Pinpoint the cell where the given text exists, returning its [X, Y] midpoint coordinate. 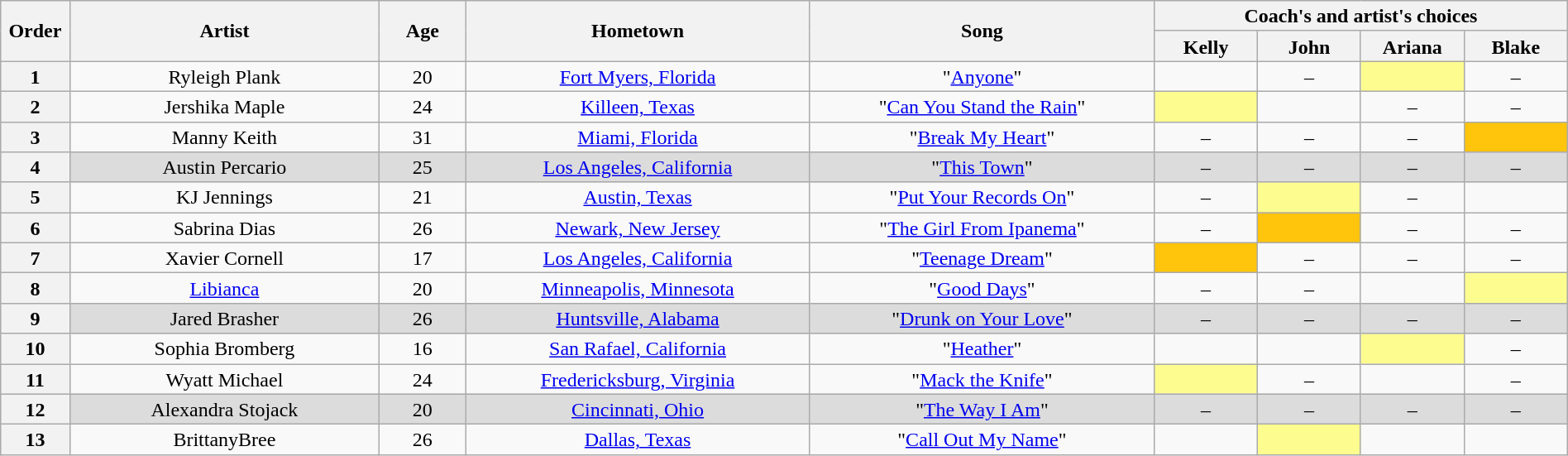
31 [423, 137]
"Break My Heart" [982, 137]
Ryleigh Plank [225, 76]
Dallas, Texas [638, 440]
5 [35, 197]
Ariana [1413, 46]
"The Girl From Ipanema" [982, 228]
"Can You Stand the Rain" [982, 106]
"The Way I Am" [982, 409]
"Put Your Records On" [982, 197]
Coach's and artist's choices [1361, 17]
1 [35, 76]
"Drunk on Your Love" [982, 318]
3 [35, 137]
12 [35, 409]
Song [982, 31]
"Anyone" [982, 76]
Miami, Florida [638, 137]
21 [423, 197]
4 [35, 167]
Killeen, Texas [638, 106]
Kelly [1206, 46]
KJ Jennings [225, 197]
25 [423, 167]
Cincinnati, Ohio [638, 409]
"Mack the Knife" [982, 379]
Jared Brasher [225, 318]
John [1310, 46]
Sabrina Dias [225, 228]
"Heather" [982, 349]
Sophia Bromberg [225, 349]
Wyatt Michael [225, 379]
Newark, New Jersey [638, 228]
Huntsville, Alabama [638, 318]
Austin Percario [225, 167]
Jershika Maple [225, 106]
Manny Keith [225, 137]
Alexandra Stojack [225, 409]
9 [35, 318]
Minneapolis, Minnesota [638, 288]
17 [423, 258]
7 [35, 258]
"Good Days" [982, 288]
"Teenage Dream" [982, 258]
10 [35, 349]
Fredericksburg, Virginia [638, 379]
BrittanyBree [225, 440]
Hometown [638, 31]
Austin, Texas [638, 197]
Artist [225, 31]
Order [35, 31]
16 [423, 349]
Xavier Cornell [225, 258]
13 [35, 440]
Libianca [225, 288]
Fort Myers, Florida [638, 76]
"Call Out My Name" [982, 440]
2 [35, 106]
Blake [1515, 46]
"This Town" [982, 167]
San Rafael, California [638, 349]
6 [35, 228]
Age [423, 31]
11 [35, 379]
8 [35, 288]
